From the cell containing the given text, extract its center point as (X, Y) coordinate. 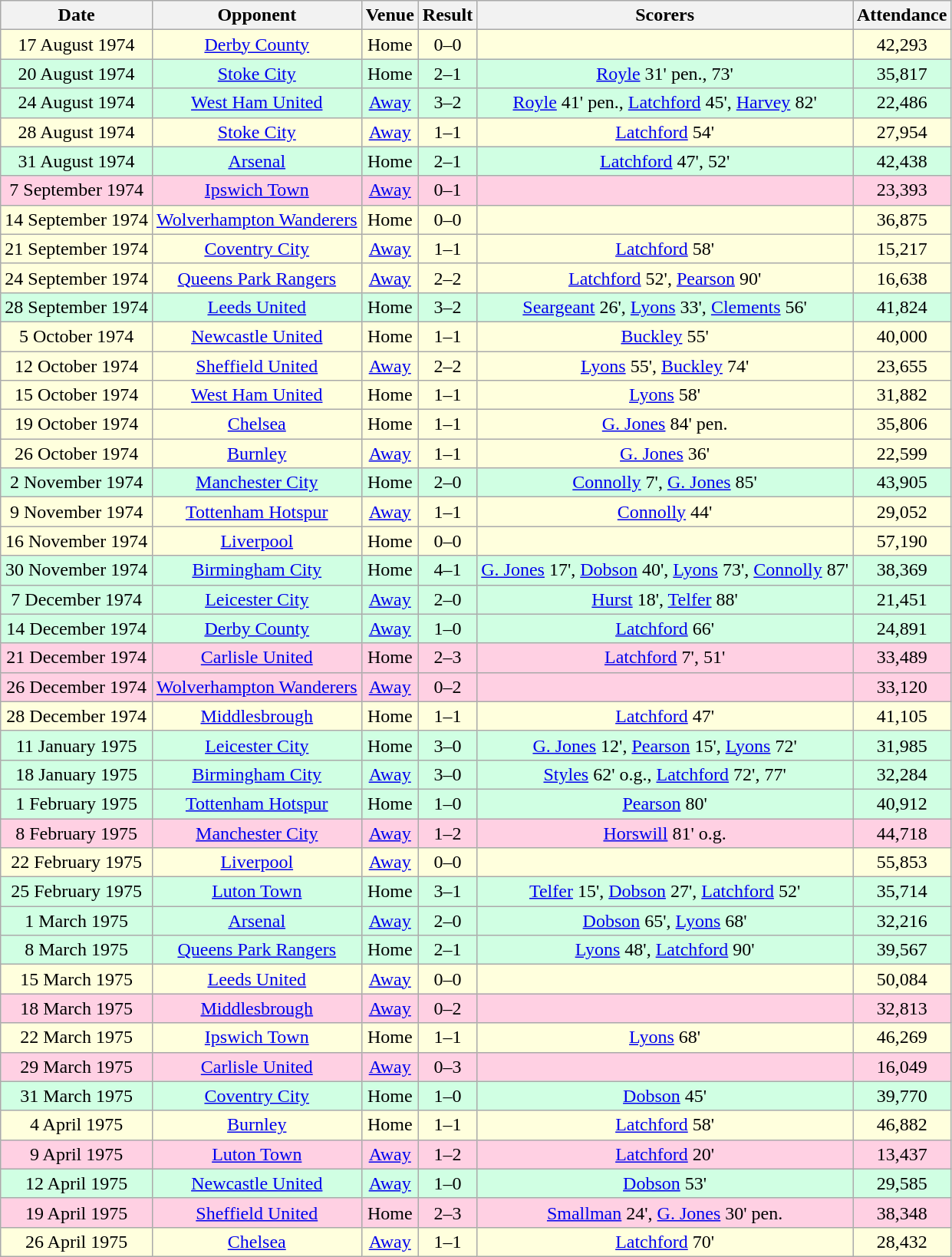
35,817 (902, 74)
16,638 (902, 278)
Royle 41' pen., Latchford 45', Harvey 82' (665, 103)
Dobson 65', Lyons 68' (665, 921)
Latchford 47', 52' (665, 161)
19 October 1974 (77, 424)
9 November 1974 (77, 512)
31,882 (902, 395)
14 December 1974 (77, 628)
43,905 (902, 483)
G. Jones 84' pen. (665, 424)
1 February 1975 (77, 803)
1 March 1975 (77, 921)
Connolly 7', G. Jones 85' (665, 483)
7 September 1974 (77, 190)
Lyons 68' (665, 1038)
40,912 (902, 803)
33,120 (902, 687)
31 August 1974 (77, 161)
42,293 (902, 45)
14 September 1974 (77, 219)
5 October 1974 (77, 336)
18 March 1975 (77, 1008)
G. Jones 12', Pearson 15', Lyons 72' (665, 745)
15 October 1974 (77, 395)
12 October 1974 (77, 366)
Latchford 52', Pearson 90' (665, 278)
Latchford 66' (665, 628)
9 April 1975 (77, 1154)
23,655 (902, 366)
Dobson 45' (665, 1096)
G. Jones 17', Dobson 40', Lyons 73', Connolly 87' (665, 570)
Venue (390, 15)
Latchford 20' (665, 1154)
32,813 (902, 1008)
18 January 1975 (77, 774)
16 November 1974 (77, 541)
20 August 1974 (77, 74)
Latchford 54' (665, 132)
46,882 (902, 1125)
15,217 (902, 249)
Buckley 55' (665, 336)
Pearson 80' (665, 803)
31,985 (902, 745)
35,714 (902, 892)
28 August 1974 (77, 132)
32,216 (902, 921)
Hurst 18', Telfer 88' (665, 599)
Styles 62' o.g., Latchford 72', 77' (665, 774)
G. Jones 36' (665, 454)
Result (447, 15)
4 April 1975 (77, 1125)
3–1 (447, 892)
24 September 1974 (77, 278)
13,437 (902, 1154)
Latchford 47' (665, 716)
25 February 1975 (77, 892)
41,824 (902, 307)
26 April 1975 (77, 1242)
38,369 (902, 570)
24 August 1974 (77, 103)
57,190 (902, 541)
55,853 (902, 863)
Scorers (665, 15)
21 December 1974 (77, 658)
Opponent (256, 15)
26 December 1974 (77, 687)
Royle 31' pen., 73' (665, 74)
4–1 (447, 570)
0–1 (447, 190)
22 February 1975 (77, 863)
Seargeant 26', Lyons 33', Clements 56' (665, 307)
Lyons 48', Latchford 90' (665, 950)
29,585 (902, 1183)
46,269 (902, 1038)
Lyons 55', Buckley 74' (665, 366)
12 April 1975 (77, 1183)
Date (77, 15)
50,084 (902, 979)
0–3 (447, 1067)
30 November 1974 (77, 570)
8 February 1975 (77, 833)
21 September 1974 (77, 249)
39,770 (902, 1096)
41,105 (902, 716)
40,000 (902, 336)
2 November 1974 (77, 483)
15 March 1975 (77, 979)
22 March 1975 (77, 1038)
42,438 (902, 161)
28,432 (902, 1242)
28 December 1974 (77, 716)
23,393 (902, 190)
33,489 (902, 658)
22,599 (902, 454)
36,875 (902, 219)
39,567 (902, 950)
31 March 1975 (77, 1096)
29 March 1975 (77, 1067)
24,891 (902, 628)
32,284 (902, 774)
8 March 1975 (77, 950)
11 January 1975 (77, 745)
21,451 (902, 599)
Horswill 81' o.g. (665, 833)
Latchford 70' (665, 1242)
Telfer 15', Dobson 27', Latchford 52' (665, 892)
29,052 (902, 512)
16,049 (902, 1067)
28 September 1974 (77, 307)
35,806 (902, 424)
44,718 (902, 833)
27,954 (902, 132)
Lyons 58' (665, 395)
Connolly 44' (665, 512)
19 April 1975 (77, 1212)
7 December 1974 (77, 599)
Dobson 53' (665, 1183)
Attendance (902, 15)
17 August 1974 (77, 45)
Smallman 24', G. Jones 30' pen. (665, 1212)
26 October 1974 (77, 454)
Latchford 7', 51' (665, 658)
38,348 (902, 1212)
22,486 (902, 103)
